From the cell containing the given text, extract its center point as (x, y) coordinate. 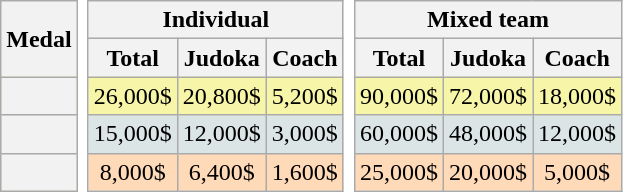
3,000$ (304, 134)
1,600$ (304, 172)
60,000$ (398, 134)
20,000$ (488, 172)
5,200$ (304, 96)
20,800$ (222, 96)
5,000$ (578, 172)
Medal (39, 39)
6,400$ (222, 172)
Mixed team (488, 20)
Individual (216, 20)
72,000$ (488, 96)
26,000$ (132, 96)
90,000$ (398, 96)
8,000$ (132, 172)
48,000$ (488, 134)
15,000$ (132, 134)
18,000$ (578, 96)
25,000$ (398, 172)
